For the text-containing cell, return its midpoint in [X, Y] coordinate format. 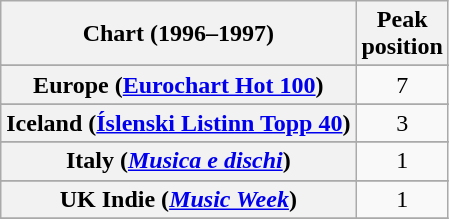
3 [402, 123]
Chart (1996–1997) [178, 34]
UK Indie (Music Week) [178, 199]
7 [402, 85]
Italy (Musica e dischi) [178, 161]
Peakposition [402, 34]
Europe (Eurochart Hot 100) [178, 85]
Iceland (Íslenski Listinn Topp 40) [178, 123]
